From the cell containing the given text, extract its center point as (X, Y) coordinate. 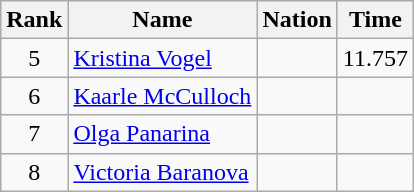
Kaarle McCulloch (162, 96)
5 (34, 58)
Victoria Baranova (162, 172)
Nation (297, 20)
11.757 (375, 58)
6 (34, 96)
Name (162, 20)
8 (34, 172)
Olga Panarina (162, 134)
7 (34, 134)
Time (375, 20)
Rank (34, 20)
Kristina Vogel (162, 58)
